For the text-containing cell, return its midpoint in (X, Y) coordinate format. 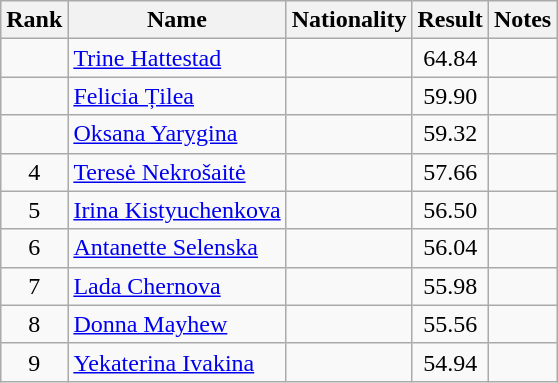
57.66 (450, 172)
8 (34, 324)
56.04 (450, 248)
Irina Kistyuchenkova (177, 210)
6 (34, 248)
Lada Chernova (177, 286)
Rank (34, 20)
Yekaterina Ivakina (177, 362)
64.84 (450, 58)
9 (34, 362)
Trine Hattestad (177, 58)
Name (177, 20)
Teresė Nekrošaitė (177, 172)
Donna Mayhew (177, 324)
Notes (522, 20)
Antanette Selenska (177, 248)
5 (34, 210)
54.94 (450, 362)
Nationality (349, 20)
59.32 (450, 134)
55.56 (450, 324)
Result (450, 20)
55.98 (450, 286)
56.50 (450, 210)
59.90 (450, 96)
Oksana Yarygina (177, 134)
7 (34, 286)
4 (34, 172)
Felicia Țilea (177, 96)
